Return the (x, y) coordinate for the center point of the cell that contains the specified text.  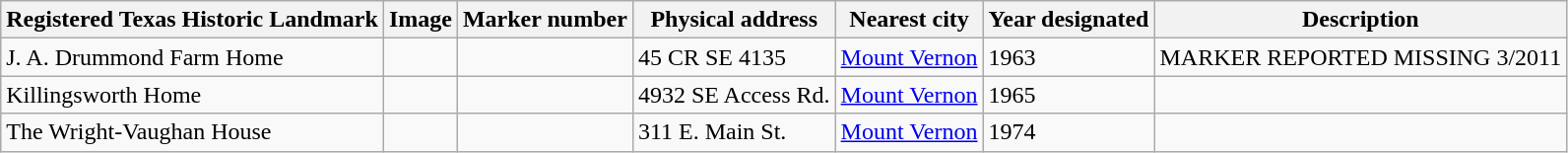
311 E. Main St. (734, 132)
Marker number (545, 20)
Nearest city (909, 20)
Physical address (734, 20)
Year designated (1069, 20)
J. A. Drummond Farm Home (193, 57)
1974 (1069, 132)
1965 (1069, 95)
The Wright-Vaughan House (193, 132)
45 CR SE 4135 (734, 57)
1963 (1069, 57)
Image (420, 20)
Registered Texas Historic Landmark (193, 20)
Killingsworth Home (193, 95)
4932 SE Access Rd. (734, 95)
Description (1361, 20)
MARKER REPORTED MISSING 3/2011 (1361, 57)
